Scan for the cell matching the given text and deliver its (X, Y) coordinate at center. 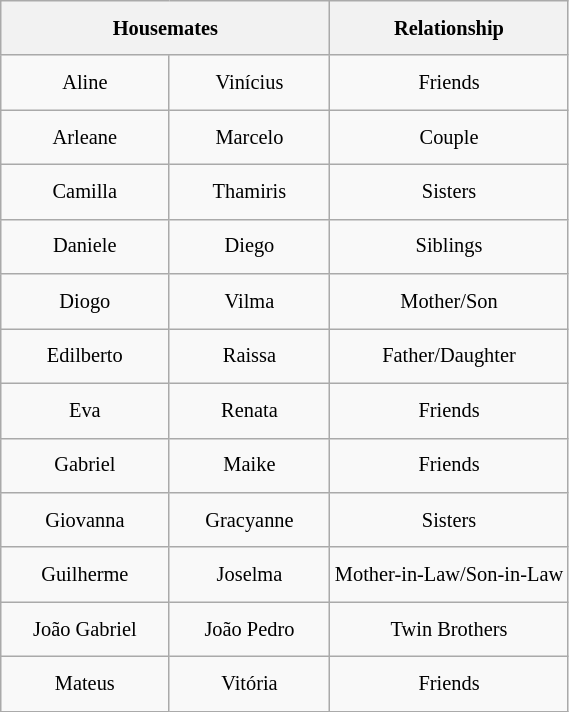
Housemates (166, 28)
Arleane (85, 138)
Giovanna (85, 520)
Raissa (250, 356)
Vilma (250, 302)
Vitória (250, 684)
Edilberto (85, 356)
Joselma (250, 574)
Mateus (85, 684)
Relationship (449, 28)
João Pedro (250, 630)
Maike (250, 466)
Diego (250, 246)
Siblings (449, 246)
Daniele (85, 246)
Mother/Son (449, 302)
Couple (449, 138)
Renata (250, 410)
Twin Brothers (449, 630)
Camilla (85, 192)
Gracyanne (250, 520)
Mother-in-Law/Son-in-Law (449, 574)
Eva (85, 410)
João Gabriel (85, 630)
Diogo (85, 302)
Gabriel (85, 466)
Aline (85, 82)
Vinícius (250, 82)
Guilherme (85, 574)
Thamiris (250, 192)
Father/Daughter (449, 356)
Marcelo (250, 138)
